Return the [x, y] coordinate for the center point of the cell that contains the specified text.  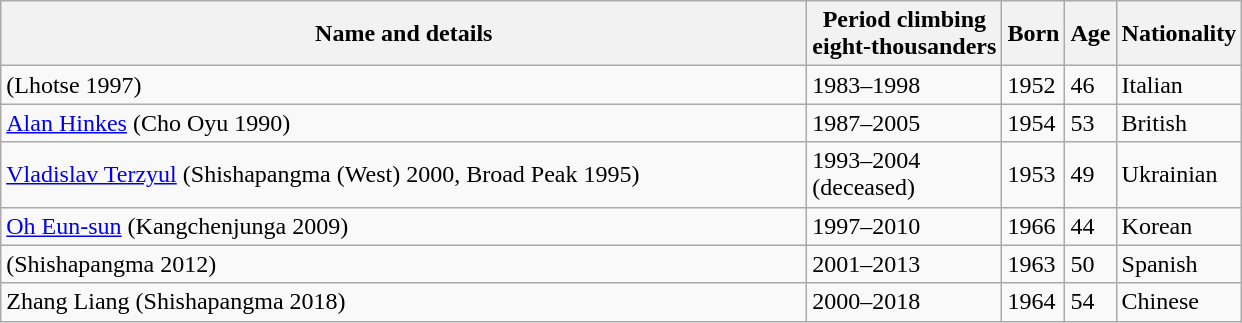
British [1179, 123]
(Shishapangma 2012) [404, 264]
1993–2004(deceased) [904, 174]
Spanish [1179, 264]
49 [1090, 174]
Zhang Liang (Shishapangma 2018) [404, 302]
Period climbingeight-thousanders [904, 34]
1954 [1034, 123]
46 [1090, 85]
2000–2018 [904, 302]
1964 [1034, 302]
Born [1034, 34]
Oh Eun-sun (Kangchenjunga 2009) [404, 226]
1953 [1034, 174]
Italian [1179, 85]
Ukrainian [1179, 174]
Age [1090, 34]
Alan Hinkes (Cho Oyu 1990) [404, 123]
(Lhotse 1997) [404, 85]
1966 [1034, 226]
54 [1090, 302]
1963 [1034, 264]
1987–2005 [904, 123]
Name and details [404, 34]
1983–1998 [904, 85]
2001–2013 [904, 264]
53 [1090, 123]
Nationality [1179, 34]
1997–2010 [904, 226]
Vladislav Terzyul (Shishapangma (West) 2000, Broad Peak 1995) [404, 174]
1952 [1034, 85]
44 [1090, 226]
Korean [1179, 226]
Chinese [1179, 302]
50 [1090, 264]
